Identify which cell holds the provided text, then report its (x, y) central coordinate. 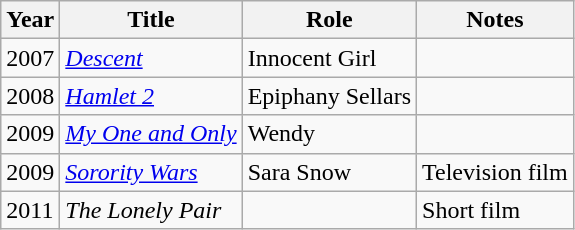
Role (329, 20)
Short film (496, 210)
Wendy (329, 134)
The Lonely Pair (151, 210)
Year (30, 20)
2008 (30, 96)
Descent (151, 58)
Sara Snow (329, 172)
2011 (30, 210)
Sorority Wars (151, 172)
Television film (496, 172)
Innocent Girl (329, 58)
Epiphany Sellars (329, 96)
Notes (496, 20)
Title (151, 20)
My One and Only (151, 134)
Hamlet 2 (151, 96)
2007 (30, 58)
